Determine the [x, y] coordinate at the center of the cell enclosing the given text.  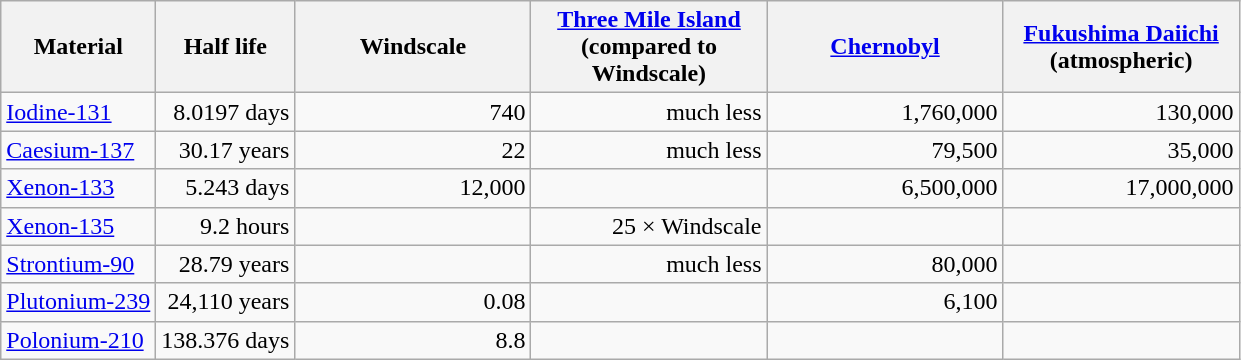
30.17 years [226, 150]
6,500,000 [885, 188]
8.0197 days [226, 112]
Strontium-90 [78, 264]
9.2 hours [226, 226]
0.08 [413, 302]
22 [413, 150]
Fukushima Daiichi(atmospheric) [1121, 47]
Caesium-137 [78, 150]
Windscale [413, 47]
24,110 years [226, 302]
79,500 [885, 150]
Polonium-210 [78, 340]
8.8 [413, 340]
Xenon-133 [78, 188]
12,000 [413, 188]
Iodine-131 [78, 112]
25 × Windscale [649, 226]
740 [413, 112]
80,000 [885, 264]
138.376 days [226, 340]
1,760,000 [885, 112]
17,000,000 [1121, 188]
Xenon-135 [78, 226]
35,000 [1121, 150]
Chernobyl [885, 47]
130,000 [1121, 112]
28.79 years [226, 264]
5.243 days [226, 188]
6,100 [885, 302]
Plutonium-239 [78, 302]
Three Mile Island (compared to Windscale) [649, 47]
Half life [226, 47]
Material [78, 47]
